Identify which cell holds the provided text, then report its [X, Y] central coordinate. 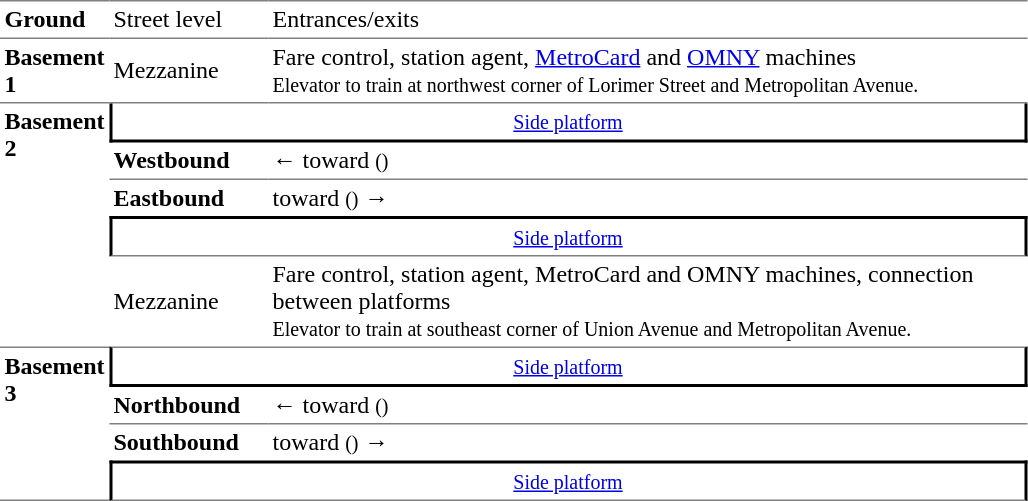
Basement 1 [54, 71]
Basement 2 [54, 226]
Ground [54, 20]
Basement 3 [54, 423]
Westbound [188, 160]
Fare control, station agent, MetroCard and OMNY machines Elevator to train at northwest corner of Lorimer Street and Metropolitan Avenue. [648, 71]
Eastbound [188, 197]
Entrances/exits [648, 20]
Street level [188, 20]
Southbound [188, 442]
Northbound [188, 406]
